Scan for the cell matching the given text and deliver its [X, Y] coordinate at center. 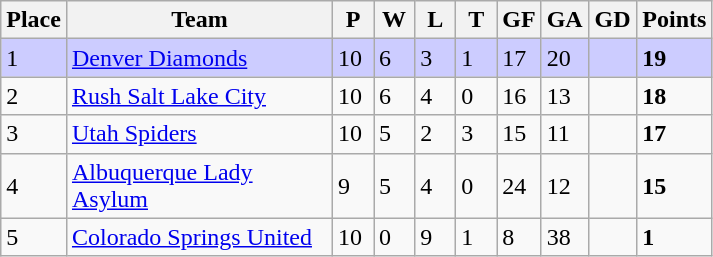
GD [612, 20]
GF [519, 20]
20 [564, 58]
Rush Salt Lake City [199, 96]
Utah Spiders [199, 134]
L [436, 20]
P [354, 20]
16 [519, 96]
GA [564, 20]
8 [519, 237]
Denver Diamonds [199, 58]
18 [674, 96]
W [394, 20]
13 [564, 96]
T [476, 20]
Team [199, 20]
12 [564, 186]
11 [564, 134]
38 [564, 237]
Albuquerque Lady Asylum [199, 186]
Place [34, 20]
Colorado Springs United [199, 237]
24 [519, 186]
19 [674, 58]
Points [674, 20]
